Return (X, Y) of the center of cell containing provided text 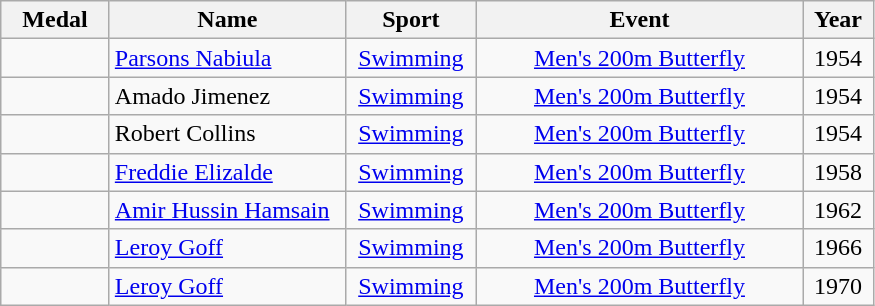
Event (639, 20)
1970 (838, 286)
Parsons Nabiula (227, 58)
Amir Hussin Hamsain (227, 210)
1966 (838, 248)
Sport (410, 20)
Robert Collins (227, 134)
Name (227, 20)
1958 (838, 172)
Amado Jimenez (227, 96)
Medal (56, 20)
1962 (838, 210)
Freddie Elizalde (227, 172)
Year (838, 20)
